Identify which cell holds the provided text, then report its [X, Y] central coordinate. 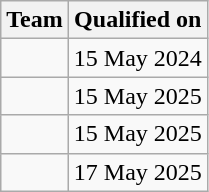
17 May 2025 [138, 172]
15 May 2024 [138, 58]
Qualified on [138, 20]
Team [35, 20]
